Locate the cell with the specified text and output its [X, Y] center coordinate. 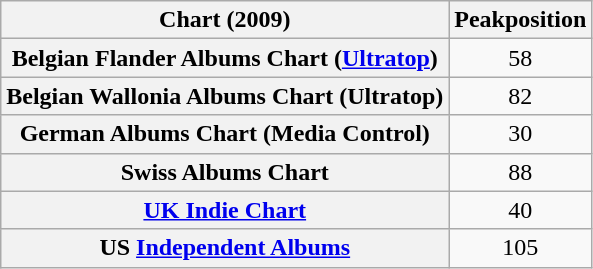
German Albums Chart (Media Control) [225, 134]
82 [520, 96]
40 [520, 210]
Chart (2009) [225, 20]
Belgian Flander Albums Chart (Ultratop) [225, 58]
Swiss Albums Chart [225, 172]
30 [520, 134]
Peakposition [520, 20]
Belgian Wallonia Albums Chart (Ultratop) [225, 96]
58 [520, 58]
US Independent Albums [225, 248]
UK Indie Chart [225, 210]
105 [520, 248]
88 [520, 172]
